Search for the cell housing the specified text and yield its (X, Y) center coordinate. 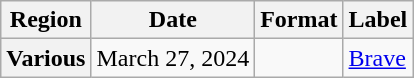
Label (378, 20)
Region (46, 20)
Brave (378, 58)
Various (46, 58)
March 27, 2024 (173, 58)
Date (173, 20)
Format (299, 20)
